For the text-containing cell, return its midpoint in (X, Y) coordinate format. 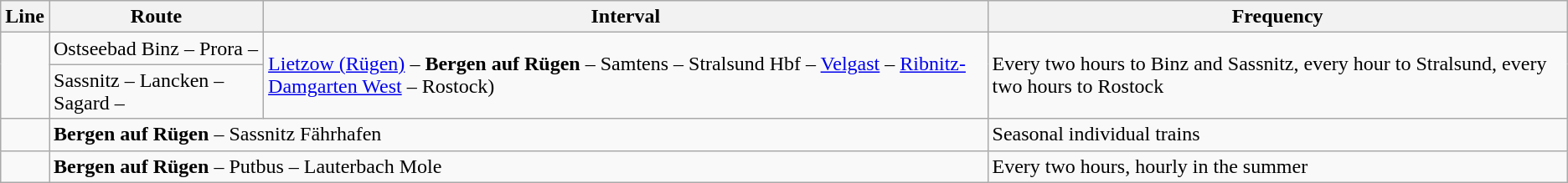
Bergen auf Rügen – Sassnitz Fährhafen (518, 135)
Line (25, 17)
Every two hours, hourly in the summer (1277, 166)
Interval (626, 17)
Every two hours to Binz and Sassnitz, every hour to Stralsund, every two hours to Rostock (1277, 75)
Sassnitz – Lancken – Sagard – (156, 92)
Route (156, 17)
Bergen auf Rügen – Putbus – Lauterbach Mole (518, 166)
Frequency (1277, 17)
Seasonal individual trains (1277, 135)
Ostseebad Binz – Prora – (156, 48)
Lietzow (Rügen) – Bergen auf Rügen – Samtens – Stralsund Hbf – Velgast – Ribnitz-Damgarten West – Rostock) (626, 75)
